Scan for the cell matching the given text and deliver its (X, Y) coordinate at center. 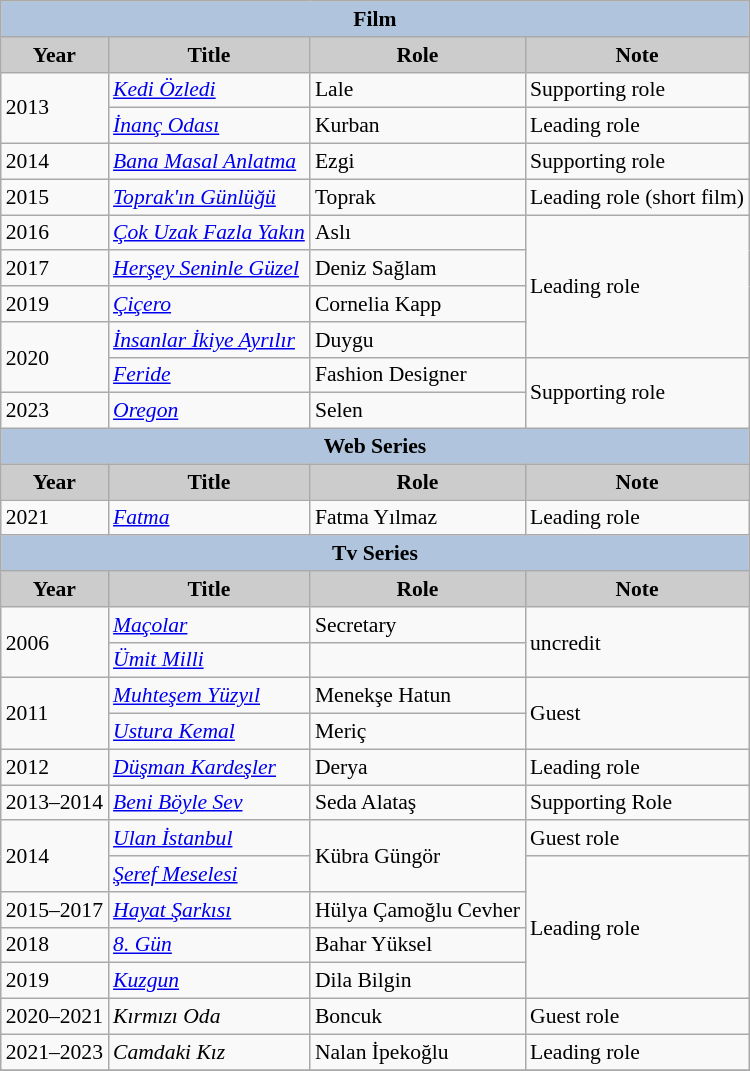
Cornelia Kapp (418, 304)
Fatma Yılmaz (418, 518)
8. Gün (209, 945)
Supporting Role (637, 803)
Duygu (418, 340)
uncredit (637, 642)
2018 (54, 945)
Secretary (418, 625)
Kırmızı Oda (209, 1017)
Şeref Meselesi (209, 874)
2021 (54, 518)
Nalan İpekoğlu (418, 1052)
2015 (54, 197)
Kurban (418, 126)
Toprak (418, 197)
Aslı (418, 233)
Menekşe Hatun (418, 696)
Web Series (375, 447)
Çok Uzak Fazla Yakın (209, 233)
Bahar Yüksel (418, 945)
Film (375, 19)
2020–2021 (54, 1017)
Beni Böyle Sev (209, 803)
2011 (54, 714)
Ezgi (418, 162)
Hayat Şarkısı (209, 910)
Maçolar (209, 625)
Deniz Sağlam (418, 269)
Lale (418, 90)
İnanç Odası (209, 126)
İnsanlar İkiye Ayrılır (209, 340)
2021–2023 (54, 1052)
Dila Bilgin (418, 981)
2015–2017 (54, 910)
Muhteşem Yüzyıl (209, 696)
2013–2014 (54, 803)
Ümit Milli (209, 660)
Fatma (209, 518)
Selen (418, 411)
Kübra Güngör (418, 856)
Derya (418, 767)
2023 (54, 411)
Leading role (short film) (637, 197)
Ulan İstanbul (209, 839)
Seda Alataş (418, 803)
Fashion Designer (418, 375)
Feride (209, 375)
Ustura Kemal (209, 732)
2020 (54, 358)
2012 (54, 767)
Oregon (209, 411)
2016 (54, 233)
2017 (54, 269)
Tv Series (375, 554)
Düşman Kardeşler (209, 767)
Guest (637, 714)
Toprak'ın Günlüğü (209, 197)
Hülya Çamoğlu Cevher (418, 910)
Boncuk (418, 1017)
Kuzgun (209, 981)
Bana Masal Anlatma (209, 162)
Çiçero (209, 304)
Herşey Seninle Güzel (209, 269)
Meriç (418, 732)
2013 (54, 108)
2006 (54, 642)
Kedi Özledi (209, 90)
Camdaki Kız (209, 1052)
